Identify which cell holds the provided text, then report its [x, y] central coordinate. 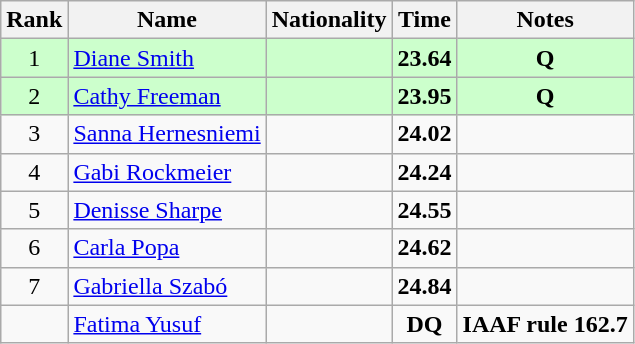
23.64 [424, 58]
Sanna Hernesniemi [167, 134]
Rank [34, 20]
2 [34, 96]
Cathy Freeman [167, 96]
Name [167, 20]
Nationality [329, 20]
IAAF rule 162.7 [545, 324]
Gabi Rockmeier [167, 172]
DQ [424, 324]
6 [34, 248]
7 [34, 286]
5 [34, 210]
24.84 [424, 286]
24.02 [424, 134]
1 [34, 58]
3 [34, 134]
Notes [545, 20]
24.62 [424, 248]
23.95 [424, 96]
Denisse Sharpe [167, 210]
24.55 [424, 210]
Gabriella Szabó [167, 286]
24.24 [424, 172]
Diane Smith [167, 58]
4 [34, 172]
Carla Popa [167, 248]
Time [424, 20]
Fatima Yusuf [167, 324]
